Pinpoint the cell where the given text exists, returning its (X, Y) midpoint coordinate. 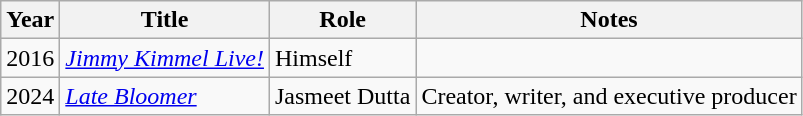
2024 (30, 96)
Himself (342, 58)
Year (30, 20)
Notes (609, 20)
2016 (30, 58)
Title (165, 20)
Jasmeet Dutta (342, 96)
Role (342, 20)
Jimmy Kimmel Live! (165, 58)
Creator, writer, and executive producer (609, 96)
Late Bloomer (165, 96)
